Locate the cell with the specified text and output its (x, y) center coordinate. 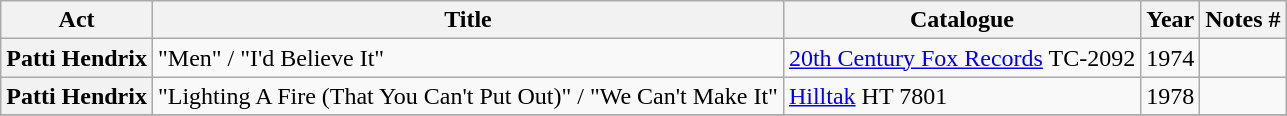
Notes # (1243, 20)
1978 (1170, 96)
"Lighting A Fire (That You Can't Put Out)" / "We Can't Make It" (468, 96)
1974 (1170, 58)
Year (1170, 20)
"Men" / "I'd Believe It" (468, 58)
Catalogue (962, 20)
20th Century Fox Records TC-2092 (962, 58)
Act (77, 20)
Hilltak HT 7801 (962, 96)
Title (468, 20)
